Return [x, y] of the center of cell containing provided text 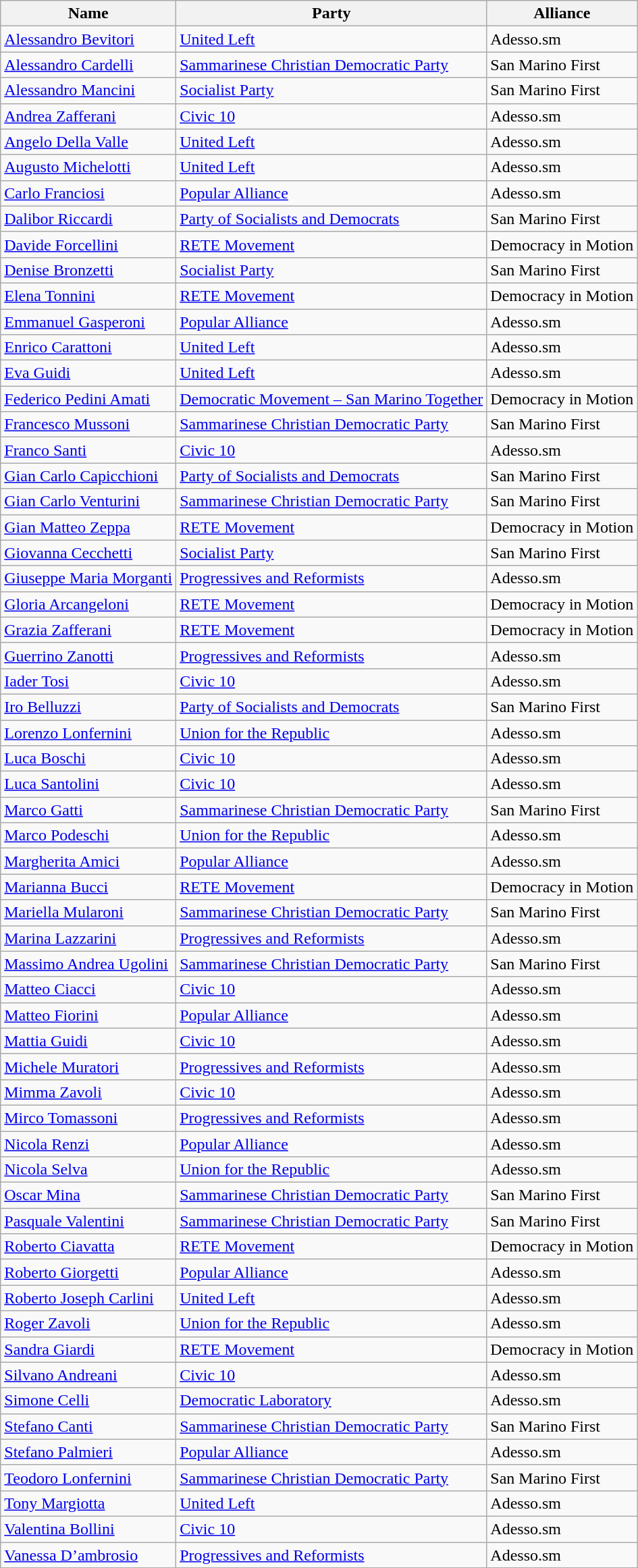
Alessandro Bevitori [88, 39]
Giuseppe Maria Morganti [88, 578]
Tony Margiotta [88, 1503]
Angelo Della Valle [88, 142]
Iro Belluzzi [88, 707]
Mariella Mularoni [88, 913]
Guerrino Zanotti [88, 655]
Davide Forcellini [88, 244]
Roberto Giorgetti [88, 1272]
Grazia Zafferani [88, 630]
Gian Carlo Capicchioni [88, 476]
Dalibor Riccardi [88, 219]
Carlo Franciosi [88, 193]
Nicola Renzi [88, 1144]
Matteo Fiorini [88, 1015]
Roberto Ciavatta [88, 1247]
Gian Carlo Venturini [88, 502]
Alessandro Mancini [88, 90]
Massimo Andrea Ugolini [88, 964]
Nicola Selva [88, 1170]
Silvano Andreani [88, 1375]
Marco Podeschi [88, 836]
Democratic Laboratory [331, 1401]
Vanessa D’ambrosio [88, 1555]
Matteo Ciacci [88, 990]
Iader Tosi [88, 681]
Marianna Bucci [88, 887]
Eva Guidi [88, 373]
Enrico Carattoni [88, 348]
Valentina Bollini [88, 1529]
Emmanuel Gasperoni [88, 322]
Giovanna Cecchetti [88, 553]
Luca Santolini [88, 784]
Sandra Giardi [88, 1349]
Alessandro Cardelli [88, 65]
Roger Zavoli [88, 1324]
Pasquale Valentini [88, 1221]
Oscar Mina [88, 1195]
Party [331, 13]
Lorenzo Lonfernini [88, 732]
Luca Boschi [88, 759]
Andrea Zafferani [88, 116]
Francesco Mussoni [88, 425]
Stefano Palmieri [88, 1452]
Mirco Tomassoni [88, 1118]
Denise Bronzetti [88, 270]
Teodoro Lonfernini [88, 1478]
Marco Gatti [88, 810]
Stefano Canti [88, 1426]
Marina Lazzarini [88, 938]
Simone Celli [88, 1401]
Gloria Arcangeloni [88, 604]
Gian Matteo Zeppa [88, 527]
Augusto Michelotti [88, 167]
Mimma Zavoli [88, 1092]
Elena Tonnini [88, 296]
Franco Santi [88, 450]
Name [88, 13]
Roberto Joseph Carlini [88, 1298]
Michele Muratori [88, 1066]
Mattia Guidi [88, 1041]
Federico Pedini Amati [88, 399]
Margherita Amici [88, 861]
Alliance [562, 13]
Democratic Movement – San Marino Together [331, 399]
